Find where the given text appears and provide that cell's center as (x, y) coordinate. 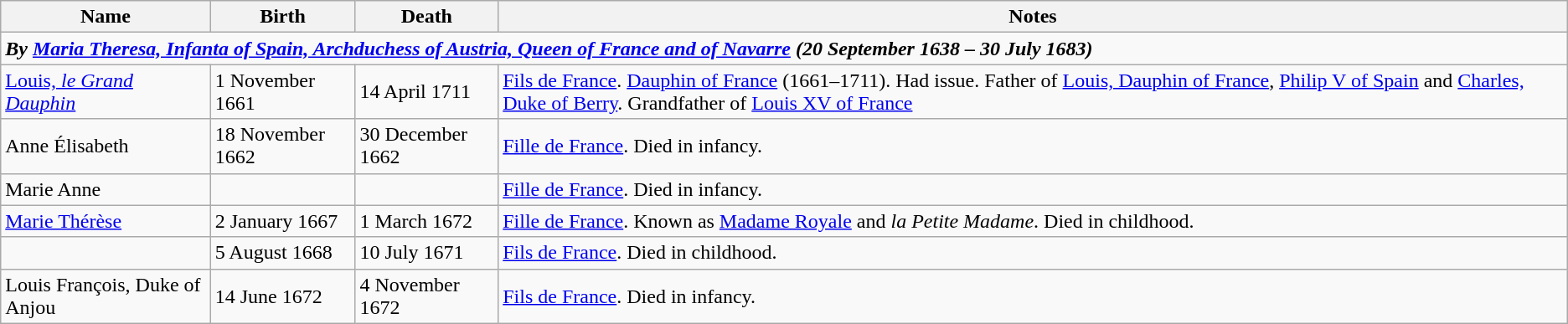
14 June 1672 (283, 296)
By Maria Theresa, Infanta of Spain, Archduchess of Austria, Queen of France and of Navarre (20 September 1638 – 30 July 1683) (784, 49)
Notes (1034, 17)
Anne Élisabeth (106, 146)
10 July 1671 (427, 253)
Louis François, Duke of Anjou (106, 296)
30 December 1662 (427, 146)
Marie Anne (106, 189)
5 August 1668 (283, 253)
1 March 1672 (427, 221)
Name (106, 17)
Fils de France. Died in childhood. (1034, 253)
Louis, le Grand Dauphin (106, 92)
2 January 1667 (283, 221)
1 November 1661 (283, 92)
Death (427, 17)
4 November 1672 (427, 296)
Marie Thérèse (106, 221)
Birth (283, 17)
Fille de France. Known as Madame Royale and la Petite Madame. Died in childhood. (1034, 221)
18 November 1662 (283, 146)
14 April 1711 (427, 92)
Fils de France. Died in infancy. (1034, 296)
